Return [X, Y] of the center of cell containing provided text 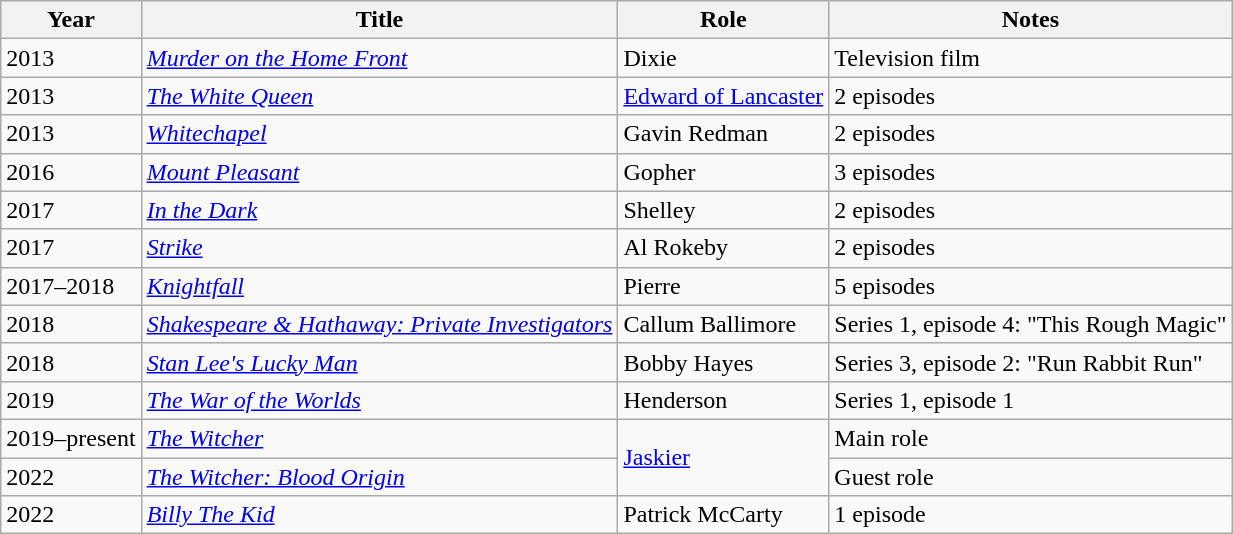
Pierre [724, 286]
Stan Lee's Lucky Man [380, 362]
Murder on the Home Front [380, 58]
Shelley [724, 210]
Whitechapel [380, 134]
In the Dark [380, 210]
Jaskier [724, 457]
3 episodes [1030, 172]
2017–2018 [71, 286]
2019 [71, 400]
The Witcher: Blood Origin [380, 477]
1 episode [1030, 515]
The War of the Worlds [380, 400]
Television film [1030, 58]
Al Rokeby [724, 248]
Series 1, episode 4: "This Rough Magic" [1030, 324]
Henderson [724, 400]
Edward of Lancaster [724, 96]
Strike [380, 248]
Guest role [1030, 477]
The Witcher [380, 438]
Title [380, 20]
2019–present [71, 438]
Role [724, 20]
Gopher [724, 172]
Bobby Hayes [724, 362]
Gavin Redman [724, 134]
Billy The Kid [380, 515]
The White Queen [380, 96]
Patrick McCarty [724, 515]
Knightfall [380, 286]
Callum Ballimore [724, 324]
2016 [71, 172]
Mount Pleasant [380, 172]
Main role [1030, 438]
Series 3, episode 2: "Run Rabbit Run" [1030, 362]
Shakespeare & Hathaway: Private Investigators [380, 324]
Year [71, 20]
5 episodes [1030, 286]
Dixie [724, 58]
Notes [1030, 20]
Series 1, episode 1 [1030, 400]
